From the cell containing the given text, extract its center point as (X, Y) coordinate. 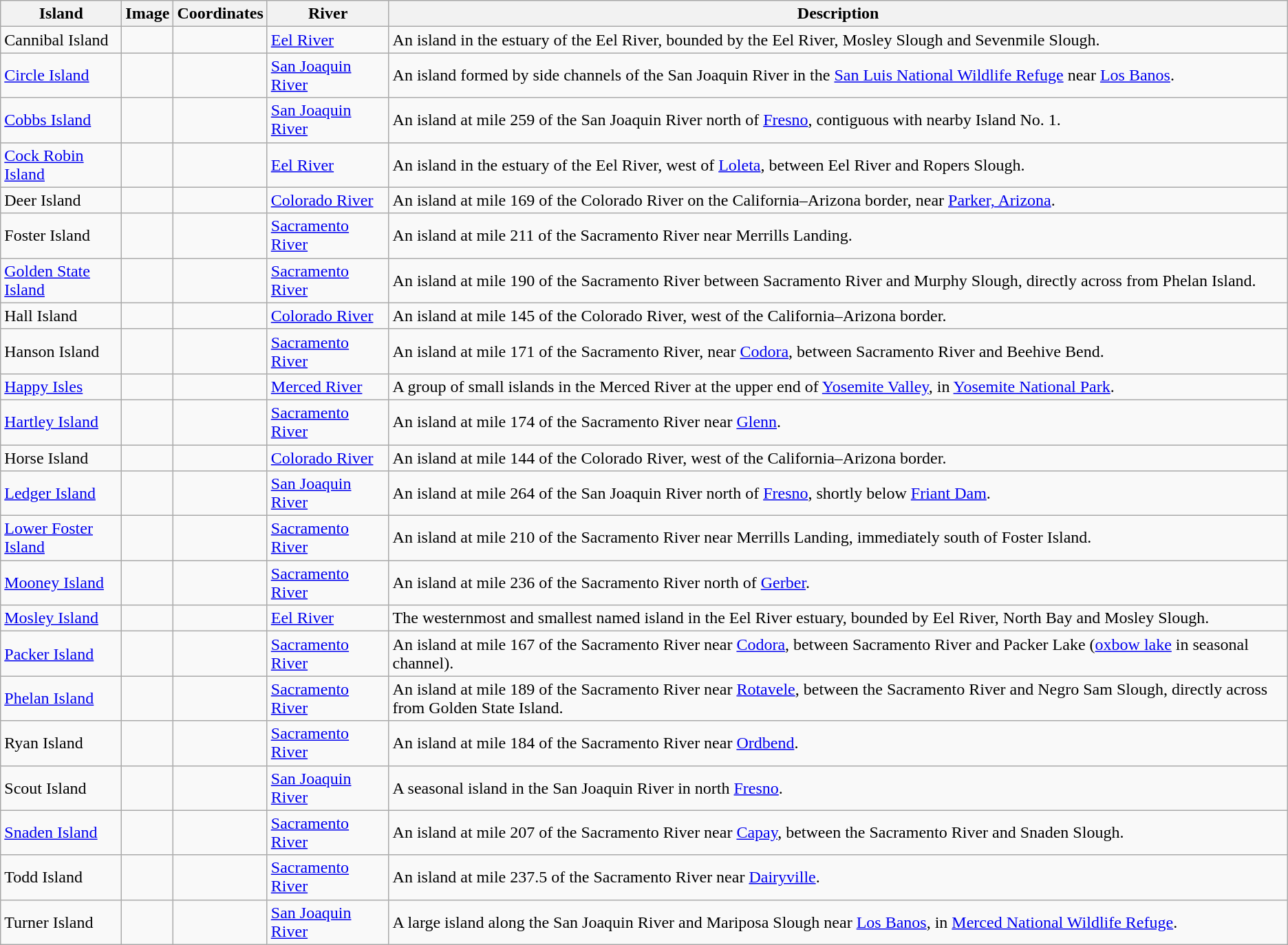
Island (61, 14)
An island at mile 264 of the San Joaquin River north of Fresno, shortly below Friant Dam. (838, 494)
Happy Isles (61, 387)
An island at mile 190 of the Sacramento River between Sacramento River and Murphy Slough, directly across from Phelan Island. (838, 281)
An island formed by side channels of the San Joaquin River in the San Luis National Wildlife Refuge near Los Banos. (838, 76)
River (328, 14)
An island at mile 207 of the Sacramento River near Capay, between the Sacramento River and Snaden Slough. (838, 832)
Mosley Island (61, 618)
Circle Island (61, 76)
An island at mile 167 of the Sacramento River near Codora, between Sacramento River and Packer Lake (oxbow lake in seasonal channel). (838, 653)
An island at mile 145 of the Colorado River, west of the California–Arizona border. (838, 316)
A seasonal island in the San Joaquin River in north Fresno. (838, 788)
An island at mile 184 of the Sacramento River near Ordbend. (838, 743)
Cannibal Island (61, 40)
Turner Island (61, 922)
An island at mile 144 of the Colorado River, west of the California–Arizona border. (838, 457)
Coordinates (220, 14)
Todd Island (61, 878)
Hanson Island (61, 351)
An island in the estuary of the Eel River, bounded by the Eel River, Mosley Slough and Sevenmile Slough. (838, 40)
Description (838, 14)
Cobbs Island (61, 120)
Hartley Island (61, 422)
Golden State Island (61, 281)
A large island along the San Joaquin River and Mariposa Slough near Los Banos, in Merced National Wildlife Refuge. (838, 922)
Lower Foster Island (61, 538)
Cock Robin Island (61, 165)
An island at mile 237.5 of the Sacramento River near Dairyville. (838, 878)
An island in the estuary of the Eel River, west of Loleta, between Eel River and Ropers Slough. (838, 165)
Snaden Island (61, 832)
An island at mile 174 of the Sacramento River near Glenn. (838, 422)
Image (147, 14)
Hall Island (61, 316)
The westernmost and smallest named island in the Eel River estuary, bounded by Eel River, North Bay and Mosley Slough. (838, 618)
An island at mile 259 of the San Joaquin River north of Fresno, contiguous with nearby Island No. 1. (838, 120)
Deer Island (61, 200)
Foster Island (61, 235)
Mooney Island (61, 583)
Phelan Island (61, 699)
An island at mile 171 of the Sacramento River, near Codora, between Sacramento River and Beehive Bend. (838, 351)
An island at mile 211 of the Sacramento River near Merrills Landing. (838, 235)
Scout Island (61, 788)
Merced River (328, 387)
Ryan Island (61, 743)
Horse Island (61, 457)
An island at mile 210 of the Sacramento River near Merrills Landing, immediately south of Foster Island. (838, 538)
Ledger Island (61, 494)
Packer Island (61, 653)
An island at mile 236 of the Sacramento River north of Gerber. (838, 583)
An island at mile 169 of the Colorado River on the California–Arizona border, near Parker, Arizona. (838, 200)
A group of small islands in the Merced River at the upper end of Yosemite Valley, in Yosemite National Park. (838, 387)
